Pinpoint the cell where the given text exists, returning its [X, Y] midpoint coordinate. 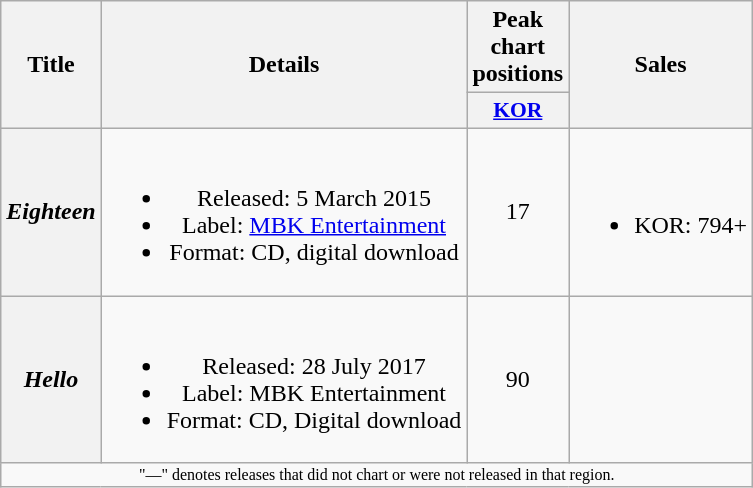
Released: 5 March 2015Label: MBK EntertainmentFormat: CD, digital download [284, 212]
KOR [518, 111]
Title [51, 65]
Peak chartpositions [518, 47]
Sales [661, 65]
90 [518, 380]
"—" denotes releases that did not chart or were not released in that region. [377, 475]
Hello [51, 380]
Details [284, 65]
17 [518, 212]
KOR: 794+ [661, 212]
Eighteen [51, 212]
Released: 28 July 2017Label: MBK EntertainmentFormat: CD, Digital download [284, 380]
